Return (x, y) of the center of cell containing provided text 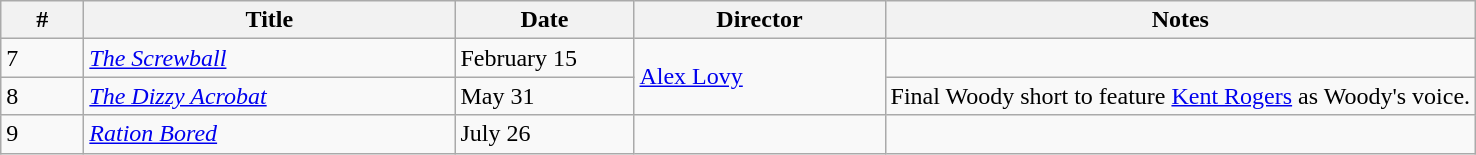
The Screwball (270, 58)
# (42, 20)
February 15 (544, 58)
Title (270, 20)
7 (42, 58)
Director (760, 20)
Alex Lovy (760, 77)
Date (544, 20)
Notes (1180, 20)
9 (42, 134)
Ration Bored (270, 134)
July 26 (544, 134)
Final Woody short to feature Kent Rogers as Woody's voice. (1180, 96)
8 (42, 96)
The Dizzy Acrobat (270, 96)
May 31 (544, 96)
